From the cell containing the given text, extract its center point as [x, y] coordinate. 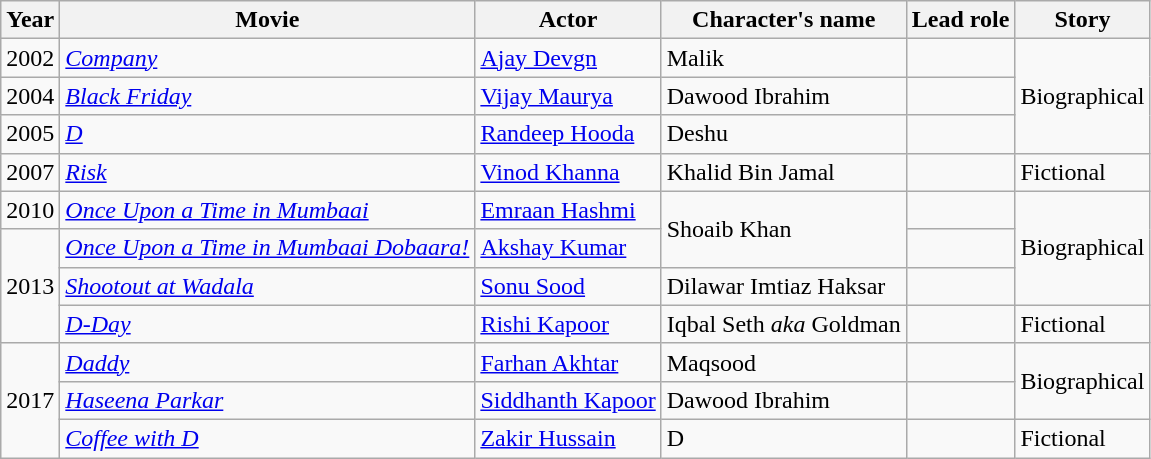
Once Upon a Time in Mumbaai [268, 210]
Zakir Hussain [568, 438]
Once Upon a Time in Mumbaai Dobaara! [268, 248]
Sonu Sood [568, 286]
Actor [568, 20]
2013 [30, 286]
D-Day [268, 324]
Character's name [784, 20]
Maqsood [784, 362]
Rishi Kapoor [568, 324]
2002 [30, 58]
2017 [30, 400]
Emraan Hashmi [568, 210]
Year [30, 20]
Risk [268, 172]
Siddhanth Kapoor [568, 400]
Dilawar Imtiaz Haksar [784, 286]
2004 [30, 96]
2005 [30, 134]
Vijay Maurya [568, 96]
Iqbal Seth aka Goldman [784, 324]
Haseena Parkar [268, 400]
Randeep Hooda [568, 134]
Story [1082, 20]
Lead role [960, 20]
Ajay Devgn [568, 58]
Shootout at Wadala [268, 286]
Movie [268, 20]
Black Friday [268, 96]
Company [268, 58]
Akshay Kumar [568, 248]
Vinod Khanna [568, 172]
2010 [30, 210]
Shoaib Khan [784, 229]
2007 [30, 172]
Khalid Bin Jamal [784, 172]
Farhan Akhtar [568, 362]
Malik [784, 58]
Deshu [784, 134]
Coffee with D [268, 438]
Daddy [268, 362]
